For the text-containing cell, return its midpoint in [x, y] coordinate format. 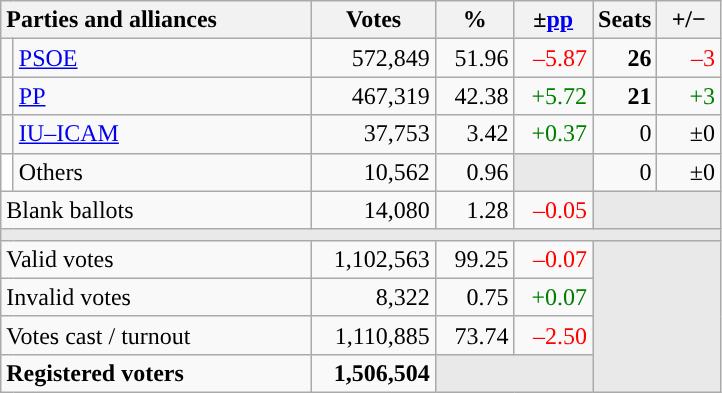
1.28 [474, 210]
–2.50 [554, 335]
Seats [624, 20]
Votes cast / turnout [156, 335]
+5.72 [554, 96]
1,102,563 [374, 259]
±pp [554, 20]
51.96 [474, 58]
PP [162, 96]
–5.87 [554, 58]
37,753 [374, 134]
8,322 [374, 297]
467,319 [374, 96]
–0.05 [554, 210]
Others [162, 172]
Blank ballots [156, 210]
1,506,504 [374, 373]
+0.37 [554, 134]
21 [624, 96]
IU–ICAM [162, 134]
10,562 [374, 172]
572,849 [374, 58]
73.74 [474, 335]
99.25 [474, 259]
+/− [689, 20]
–3 [689, 58]
–0.07 [554, 259]
42.38 [474, 96]
1,110,885 [374, 335]
0.75 [474, 297]
Valid votes [156, 259]
% [474, 20]
+0.07 [554, 297]
+3 [689, 96]
0.96 [474, 172]
Registered voters [156, 373]
Invalid votes [156, 297]
14,080 [374, 210]
3.42 [474, 134]
26 [624, 58]
Votes [374, 20]
PSOE [162, 58]
Parties and alliances [156, 20]
